Determine the (X, Y) coordinate at the center of the cell enclosing the given text.  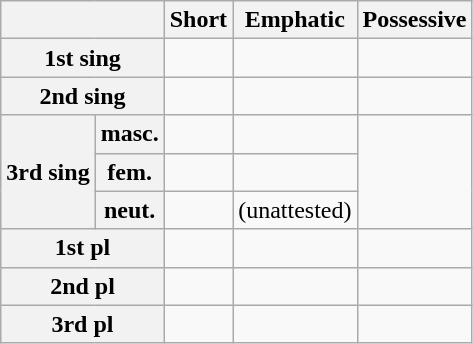
Possessive (414, 20)
masc. (130, 134)
3rd sing (48, 172)
2nd pl (82, 286)
1st sing (82, 58)
Short (198, 20)
2nd sing (82, 96)
1st pl (82, 248)
3rd pl (82, 324)
Emphatic (295, 20)
fem. (130, 172)
(unattested) (295, 210)
neut. (130, 210)
